Scan for the cell matching the given text and deliver its (X, Y) coordinate at center. 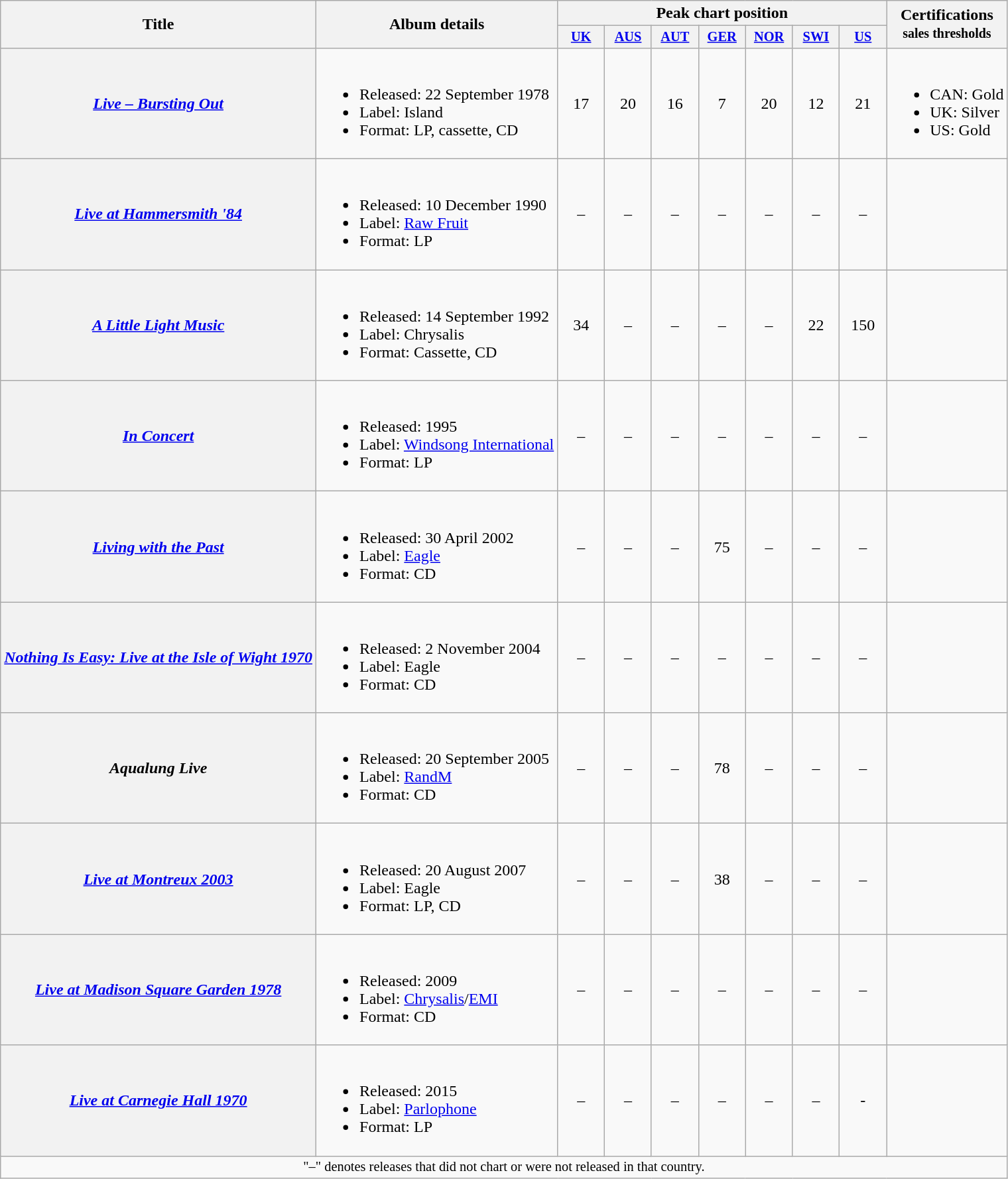
22 (816, 325)
Album details (437, 25)
Released: 2 November 2004Label: EagleFormat: CD (437, 658)
SWI (816, 37)
34 (581, 325)
Released: 20 August 2007Label: EagleFormat: LP, CD (437, 879)
AUT (675, 37)
NOR (769, 37)
7 (722, 103)
Released: 30 April 2002Label: EagleFormat: CD (437, 546)
Live at Hammersmith '84 (158, 215)
Released: 10 December 1990Label: Raw FruitFormat: LP (437, 215)
Living with the Past (158, 546)
GER (722, 37)
Live at Carnegie Hall 1970 (158, 1101)
16 (675, 103)
UK (581, 37)
Nothing Is Easy: Live at the Isle of Wight 1970 (158, 658)
Certificationssales thresholds (947, 25)
"–" denotes releases that did not chart or were not released in that country. (504, 1167)
38 (722, 879)
150 (863, 325)
Live at Madison Square Garden 1978 (158, 989)
Released: 2015Label: ParlophoneFormat: LP (437, 1101)
CAN: GoldUK: SilverUS: Gold (947, 103)
78 (722, 768)
Released: 20 September 2005Label: RandMFormat: CD (437, 768)
Released: 2009Label: Chrysalis/EMIFormat: CD (437, 989)
Live – Bursting Out (158, 103)
In Concert (158, 436)
Title (158, 25)
A Little Light Music (158, 325)
Released: 14 September 1992Label: ChrysalisFormat: Cassette, CD (437, 325)
Live at Montreux 2003 (158, 879)
17 (581, 103)
Peak chart position (722, 13)
- (863, 1101)
AUS (629, 37)
75 (722, 546)
21 (863, 103)
12 (816, 103)
Aqualung Live (158, 768)
US (863, 37)
Released: 1995Label: Windsong InternationalFormat: LP (437, 436)
Released: 22 September 1978Label: IslandFormat: LP, cassette, CD (437, 103)
